Capture the cell that displays the provided text and extract its [X, Y] central coordinate. 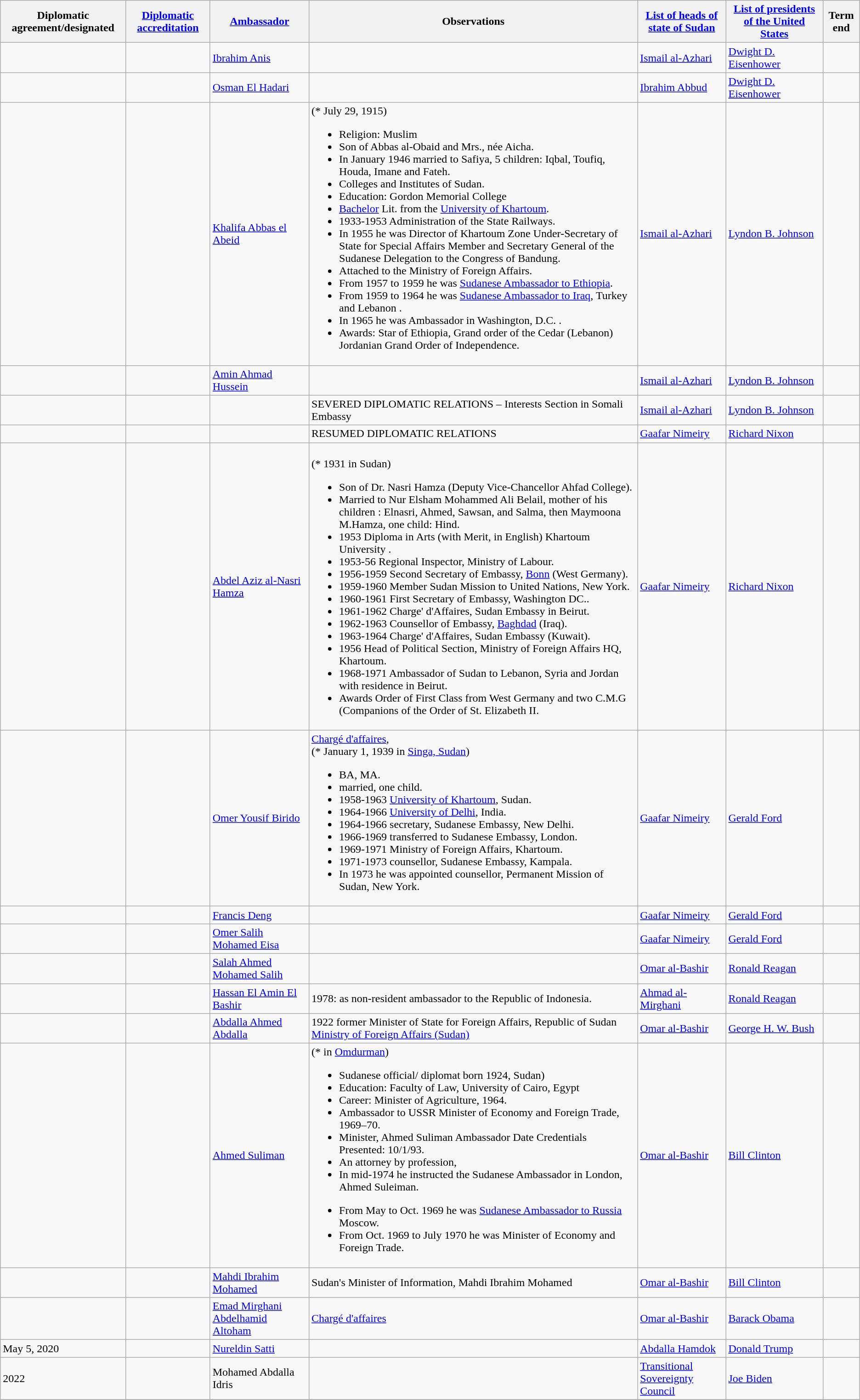
Chargé d'affaires [473, 1319]
Ahmad al-Mirghani [682, 998]
1922 former Minister of State for Foreign Affairs, Republic of Sudan Ministry of Foreign Affairs (Sudan) [473, 1028]
List of presidents of the United States [775, 22]
Ibrahim Abbud [682, 87]
Joe Biden [775, 1378]
Omer Yousif Birido [259, 818]
Omer Salih Mohamed Eisa [259, 938]
Ahmed Suliman [259, 1156]
Abdel Aziz al-Nasri Hamza [259, 586]
Ambassador [259, 22]
Ibrahim Anis [259, 58]
List of heads of state of Sudan [682, 22]
Sudan's Minister of Information, Mahdi Ibrahim Mohamed [473, 1283]
Osman El Hadari [259, 87]
Emad Mirghani Abdelhamid Altoham [259, 1319]
Hassan El Amin El Bashir [259, 998]
Abdalla Ahmed Abdalla [259, 1028]
Khalifa Abbas el Abeid [259, 234]
Amin Ahmad Hussein [259, 380]
Francis Deng [259, 915]
RESUMED DIPLOMATIC RELATIONS [473, 434]
2022 [63, 1378]
Abdalla Hamdok [682, 1349]
Mohamed Abdalla Idris [259, 1378]
George H. W. Bush [775, 1028]
Donald Trump [775, 1349]
Nureldin Satti [259, 1349]
Transitional Sovereignty Council [682, 1378]
May 5, 2020 [63, 1349]
Observations [473, 22]
SEVERED DIPLOMATIC RELATIONS – Interests Section in Somali Embassy [473, 410]
Mahdi Ibrahim Mohamed [259, 1283]
1978: as non-resident ambassador to the Republic of Indonesia. [473, 998]
Diplomatic accreditation [168, 22]
Salah Ahmed Mohamed Salih [259, 969]
Term end [841, 22]
Diplomatic agreement/designated [63, 22]
Barack Obama [775, 1319]
